Pinpoint the cell where the given text exists, returning its [X, Y] midpoint coordinate. 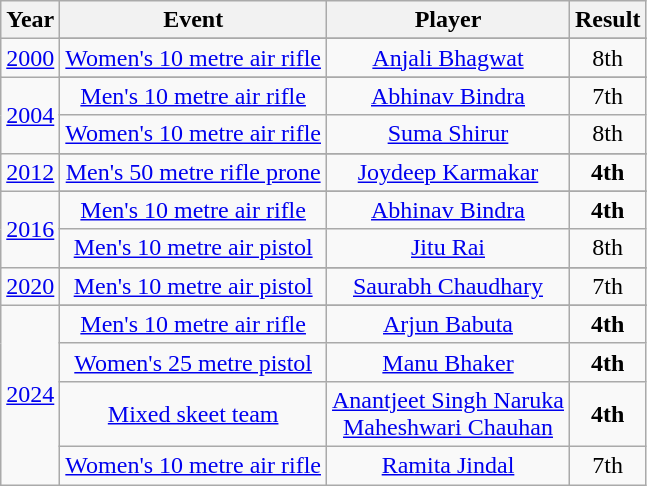
Joydeep Karmakar [448, 172]
Manu Bhaker [448, 362]
Jitu Rai [448, 248]
Ramita Jindal [448, 465]
Year [30, 20]
2020 [30, 286]
2016 [30, 229]
Arjun Babuta [448, 324]
Player [448, 20]
Anjali Bhagwat [448, 58]
2012 [30, 172]
2000 [30, 58]
Anantjeet Singh NarukaMaheshwari Chauhan [448, 414]
Men's 50 metre rifle prone [194, 172]
Saurabh Chaudhary [448, 286]
Event [194, 20]
Result [608, 20]
Suma Shirur [448, 134]
Women's 25 metre pistol [194, 362]
Mixed skeet team [194, 414]
2004 [30, 115]
2024 [30, 394]
